Find where the given text appears and provide that cell's center as [X, Y] coordinate. 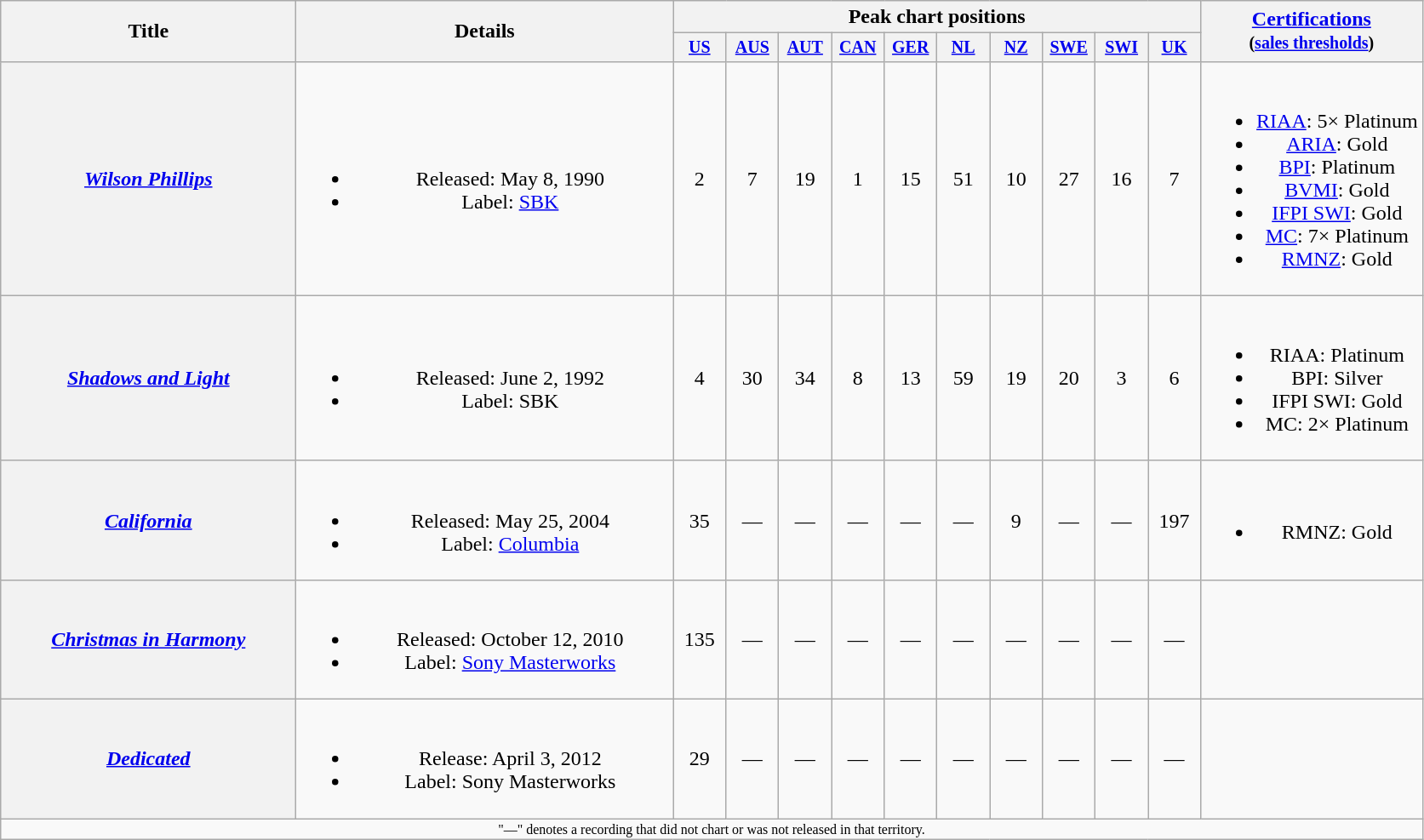
16 [1122, 179]
AUT [805, 48]
UK [1175, 48]
Title [148, 31]
Released: May 8, 1990Label: SBK [485, 179]
27 [1069, 179]
SWI [1122, 48]
RMNZ: Gold [1312, 520]
Release: April 3, 2012Label: Sony Masterworks [485, 759]
RIAA: 5× PlatinumARIA: GoldBPI: PlatinumBVMI: GoldIFPI SWI: GoldMC: 7× PlatinumRMNZ: Gold [1312, 179]
51 [964, 179]
30 [752, 378]
3 [1122, 378]
4 [700, 378]
34 [805, 378]
Dedicated [148, 759]
SWE [1069, 48]
RIAA: PlatinumBPI: SilverIFPI SWI: GoldMC: 2× Platinum [1312, 378]
35 [700, 520]
Released: June 2, 1992Label: SBK [485, 378]
Released: October 12, 2010Label: Sony Masterworks [485, 639]
US [700, 48]
59 [964, 378]
13 [911, 378]
2 [700, 179]
GER [911, 48]
NL [964, 48]
CAN [858, 48]
Peak chart positions [937, 17]
Details [485, 31]
"—" denotes a recording that did not chart or was not released in that territory. [712, 829]
AUS [752, 48]
Christmas in Harmony [148, 639]
6 [1175, 378]
9 [1016, 520]
California [148, 520]
Released: May 25, 2004Label: Columbia [485, 520]
Shadows and Light [148, 378]
Wilson Phillips [148, 179]
15 [911, 179]
Certifications(sales thresholds) [1312, 31]
20 [1069, 378]
1 [858, 179]
8 [858, 378]
NZ [1016, 48]
135 [700, 639]
29 [700, 759]
10 [1016, 179]
197 [1175, 520]
